From the cell containing the given text, extract its center point as (x, y) coordinate. 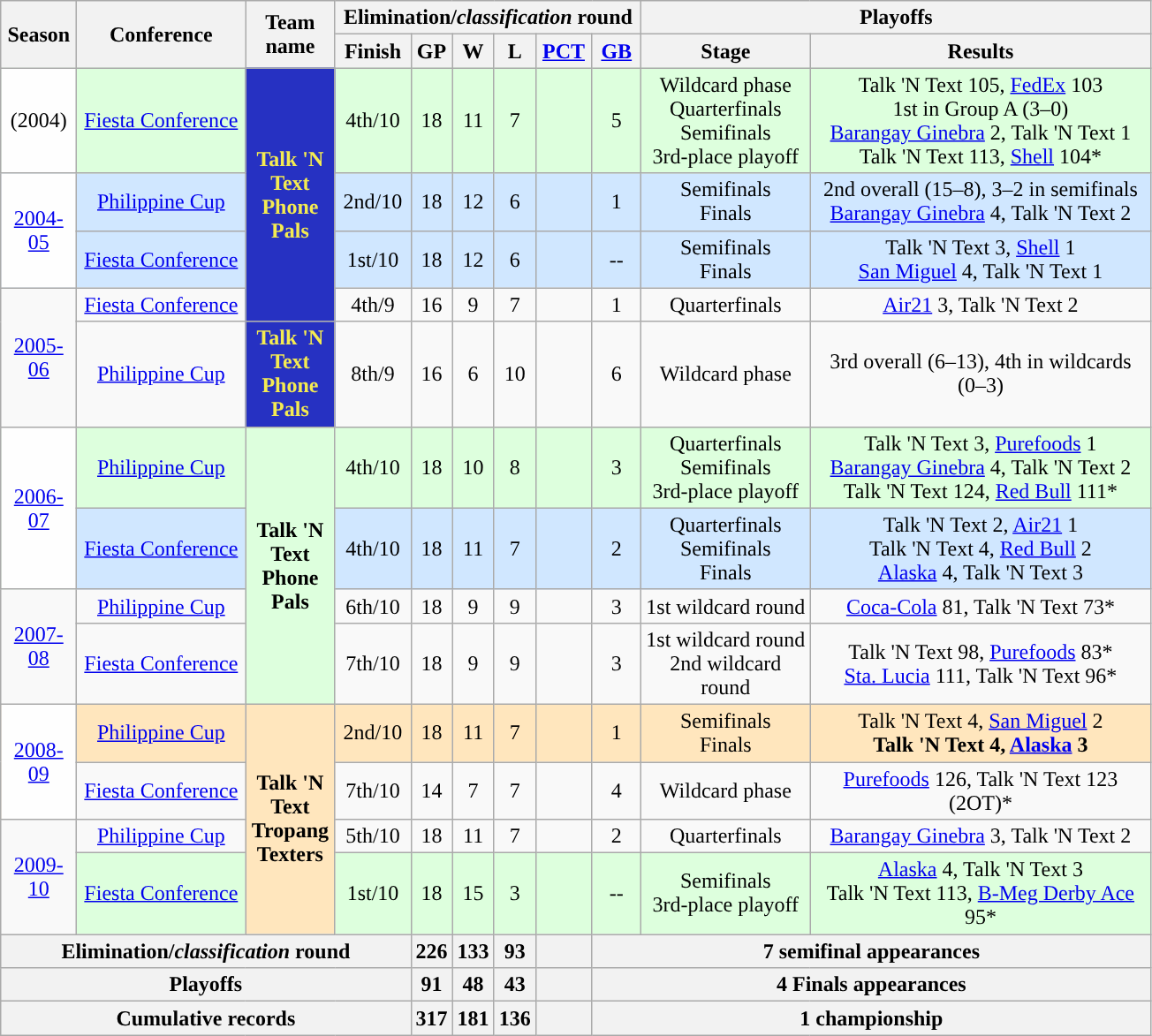
Talk 'N Text 3, Shell 1San Miguel 4, Talk 'N Text 1 (981, 260)
Air21 3, Talk 'N Text 2 (981, 305)
181 (474, 1018)
4 (617, 790)
QuarterfinalsSemifinalsFinals (726, 548)
4th/9 (373, 305)
Wildcard phaseQuarterfinalsSemifinals3rd-place playoff (726, 120)
5th/10 (373, 836)
8 (514, 467)
133 (474, 951)
Semifinals3rd-place playoff (726, 894)
1 championship (871, 1018)
5 (617, 120)
Conference (161, 34)
QuarterfinalsSemifinals3rd-place playoff (726, 467)
317 (431, 1018)
15 (474, 894)
Talk 'N Text Tropang Texters (290, 819)
Talk 'N Text 4, San Miguel 2 Talk 'N Text 4, Alaska 3 (981, 733)
Results (981, 51)
Talk 'N Text 3, Purefoods 1Barangay Ginebra 4, Talk 'N Text 2Talk 'N Text 124, Red Bull 111* (981, 467)
GB (617, 51)
1st wildcard round (726, 606)
6th/10 (373, 606)
Team name (290, 34)
Coca-Cola 81, Talk 'N Text 73* (981, 606)
(2004) (39, 120)
2004-05 (39, 231)
91 (431, 985)
Talk 'N Text 105, FedEx 1031st in Group A (3–0)Barangay Ginebra 2, Talk 'N Text 1Talk 'N Text 113, Shell 104* (981, 120)
8th/9 (373, 374)
Season (39, 34)
7 semifinal appearances (871, 951)
14 (431, 790)
136 (514, 1018)
2nd overall (15–8), 3–2 in semifinals Barangay Ginebra 4, Talk 'N Text 2 (981, 201)
1st wildcard round2nd wildcard round (726, 663)
2005-06 (39, 357)
4 Finals appearances (871, 985)
Cumulative records (206, 1018)
L (514, 51)
226 (431, 951)
Barangay Ginebra 3, Talk 'N Text 2 (981, 836)
3rd overall (6–13), 4th in wildcards (0–3) (981, 374)
W (474, 51)
Talk 'N Text 98, Purefoods 83*Sta. Lucia 111, Talk 'N Text 96* (981, 663)
GP (431, 51)
Stage (726, 51)
2008-09 (39, 761)
93 (514, 951)
2009-10 (39, 877)
Alaska 4, Talk 'N Text 3Talk 'N Text 113, B-Meg Derby Ace 95* (981, 894)
Finish (373, 51)
Purefoods 126, Talk 'N Text 123 (2OT)* (981, 790)
2006-07 (39, 508)
2007-08 (39, 647)
48 (474, 985)
PCT (564, 51)
Talk 'N Text 2, Air21 1Talk 'N Text 4, Red Bull 2Alaska 4, Talk 'N Text 3 (981, 548)
43 (514, 985)
